For the text-containing cell, return its midpoint in (X, Y) coordinate format. 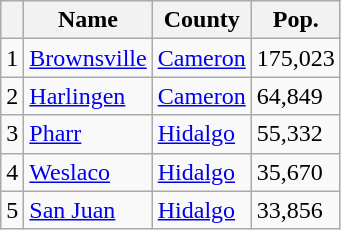
64,849 (296, 96)
175,023 (296, 58)
2 (12, 96)
3 (12, 134)
1 (12, 58)
55,332 (296, 134)
5 (12, 210)
County (202, 20)
Name (88, 20)
Pop. (296, 20)
Weslaco (88, 172)
San Juan (88, 210)
4 (12, 172)
Pharr (88, 134)
35,670 (296, 172)
Harlingen (88, 96)
Brownsville (88, 58)
33,856 (296, 210)
